Capture the cell that displays the provided text and extract its (x, y) central coordinate. 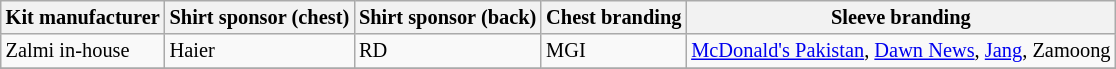
Kit manufacturer (83, 17)
Shirt sponsor (chest) (260, 17)
Shirt sponsor (back) (448, 17)
Haier (260, 51)
Sleeve branding (900, 17)
MGI (614, 51)
RD (448, 51)
Zalmi in-house (83, 51)
Chest branding (614, 17)
McDonald's Pakistan, Dawn News, Jang, Zamoong (900, 51)
